Provide the (x, y) coordinate of the cell's center where the given text is located.  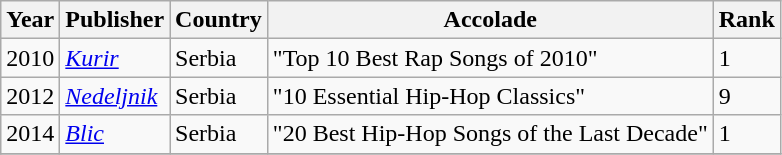
"Top 10 Best Rap Songs of 2010" (490, 58)
2014 (30, 134)
2012 (30, 96)
"20 Best Hip-Hop Songs of the Last Decade" (490, 134)
Kurir (115, 58)
Year (30, 20)
"10 Essential Hip-Hop Classics" (490, 96)
Accolade (490, 20)
Blic (115, 134)
Country (219, 20)
Publisher (115, 20)
9 (746, 96)
2010 (30, 58)
Nedeljnik (115, 96)
Rank (746, 20)
